For the text-containing cell, return its midpoint in [x, y] coordinate format. 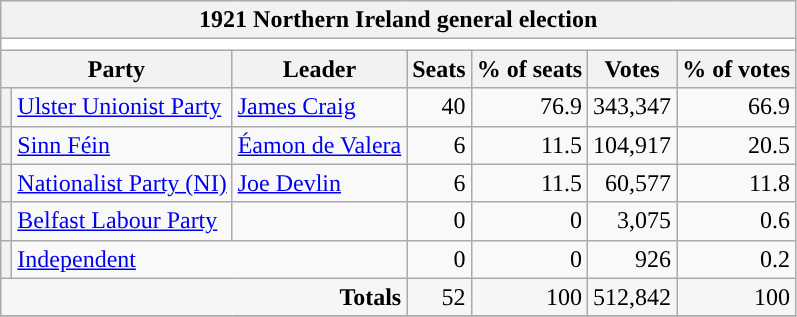
512,842 [632, 297]
104,917 [632, 145]
60,577 [632, 183]
0.2 [736, 259]
% of votes [736, 69]
76.9 [529, 107]
Éamon de Valera [320, 145]
Totals [204, 297]
40 [439, 107]
52 [439, 297]
3,075 [632, 221]
1921 Northern Ireland general election [398, 20]
Ulster Unionist Party [122, 107]
Leader [320, 69]
% of seats [529, 69]
Sinn Féin [122, 145]
Party [116, 69]
Votes [632, 69]
Seats [439, 69]
66.9 [736, 107]
20.5 [736, 145]
Independent [210, 259]
Joe Devlin [320, 183]
11.8 [736, 183]
0.6 [736, 221]
Belfast Labour Party [122, 221]
Nationalist Party (NI) [122, 183]
James Craig [320, 107]
926 [632, 259]
343,347 [632, 107]
